Return the [x, y] coordinate for the center point of the cell that contains the specified text.  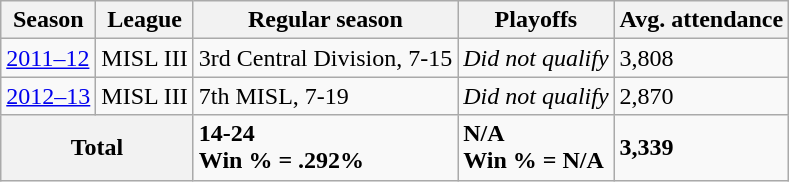
2,870 [702, 96]
Season [48, 20]
3,808 [702, 58]
League [145, 20]
3rd Central Division, 7-15 [325, 58]
Total [98, 148]
N/A Win % = N/A [536, 148]
Avg. attendance [702, 20]
3,339 [702, 148]
14-24 Win % = .292% [325, 148]
Regular season [325, 20]
2011–12 [48, 58]
2012–13 [48, 96]
7th MISL, 7-19 [325, 96]
Playoffs [536, 20]
